Search for the cell housing the specified text and yield its (X, Y) center coordinate. 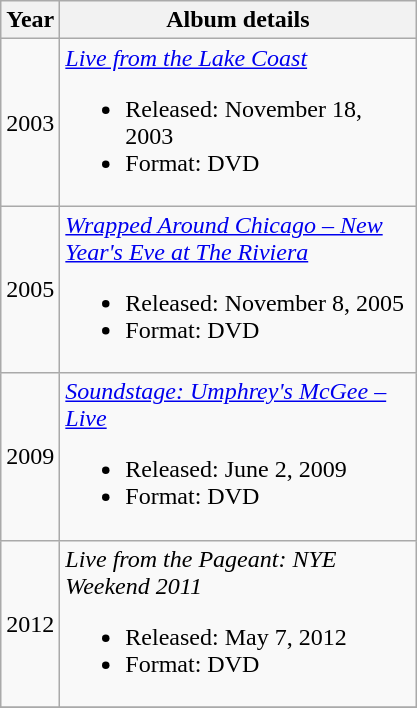
Wrapped Around Chicago – New Year's Eve at The RivieraReleased: November 8, 2005Format: DVD (238, 290)
2005 (30, 290)
Soundstage: Umphrey's McGee – LiveReleased: June 2, 2009Format: DVD (238, 456)
2012 (30, 624)
2003 (30, 122)
Album details (238, 20)
Live from the Pageant: NYE Weekend 2011Released: May 7, 2012Format: DVD (238, 624)
Live from the Lake CoastReleased: November 18, 2003Format: DVD (238, 122)
2009 (30, 456)
Year (30, 20)
